Scan for the cell matching the given text and deliver its (x, y) coordinate at center. 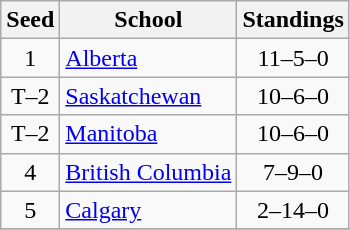
7–9–0 (293, 172)
1 (30, 58)
2–14–0 (293, 210)
Alberta (148, 58)
4 (30, 172)
5 (30, 210)
Calgary (148, 210)
School (148, 20)
Manitoba (148, 134)
British Columbia (148, 172)
Seed (30, 20)
Saskatchewan (148, 96)
Standings (293, 20)
11–5–0 (293, 58)
